Detect which cell encompasses the target text, then output its (X, Y) center coordinate. 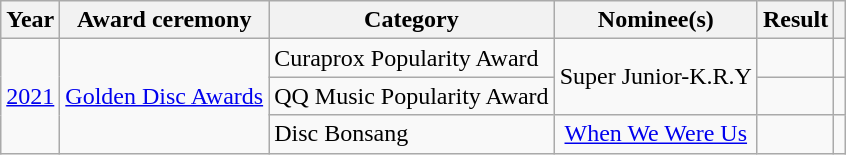
QQ Music Popularity Award (412, 96)
When We Were Us (656, 134)
Year (30, 20)
Disc Bonsang (412, 134)
Nominee(s) (656, 20)
Golden Disc Awards (164, 96)
2021 (30, 96)
Award ceremony (164, 20)
Super Junior-K.R.Y (656, 77)
Curaprox Popularity Award (412, 58)
Result (795, 20)
Category (412, 20)
